Pinpoint the cell where the given text exists, returning its (X, Y) midpoint coordinate. 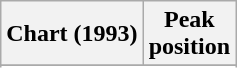
Peakposition (189, 34)
Chart (1993) (72, 34)
